Output the [x, y] coordinate of the center of the cell containing the given text.  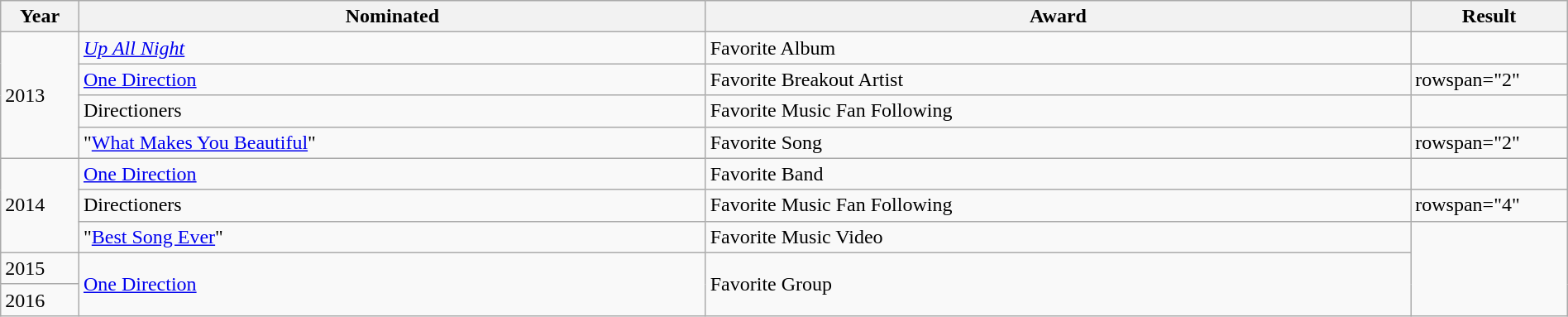
Favorite Album [1059, 48]
rowspan="4" [1489, 205]
Nominated [392, 17]
"Best Song Ever" [392, 237]
Year [40, 17]
Favorite Band [1059, 174]
2013 [40, 95]
"What Makes You Beautiful" [392, 142]
2014 [40, 205]
2015 [40, 268]
2016 [40, 300]
Favorite Breakout Artist [1059, 79]
Result [1489, 17]
Favorite Music Video [1059, 237]
Award [1059, 17]
Favorite Song [1059, 142]
Favorite Group [1059, 284]
Up All Night [392, 48]
